Pinpoint the cell where the given text exists, returning its [X, Y] midpoint coordinate. 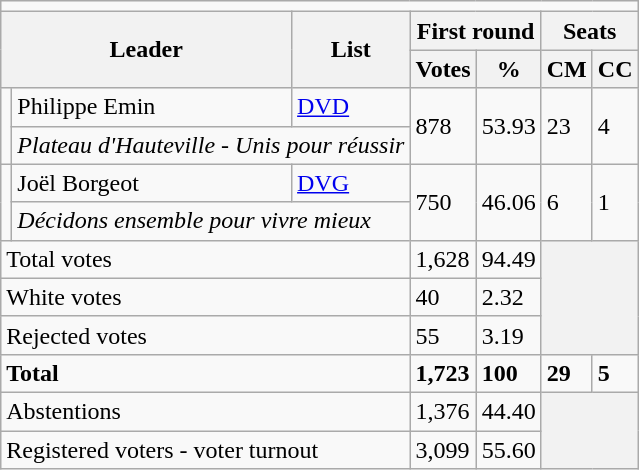
2.32 [508, 297]
List [351, 50]
Décidons ensemble pour vivre mieux [211, 221]
4 [615, 126]
3,099 [443, 449]
6 [566, 202]
1,628 [443, 259]
3.19 [508, 335]
First round [476, 31]
55.60 [508, 449]
40 [443, 297]
DVD [351, 107]
Total [206, 373]
CM [566, 69]
5 [615, 373]
44.40 [508, 411]
1,723 [443, 373]
White votes [206, 297]
Seats [590, 31]
Leader [146, 50]
1 [615, 202]
% [508, 69]
100 [508, 373]
29 [566, 373]
55 [443, 335]
Abstentions [206, 411]
Joël Borgeot [152, 183]
Plateau d'Hauteville - Unis pour réussir [211, 145]
Philippe Emin [152, 107]
Registered voters - voter turnout [206, 449]
Total votes [206, 259]
46.06 [508, 202]
53.93 [508, 126]
DVG [351, 183]
94.49 [508, 259]
Votes [443, 69]
23 [566, 126]
750 [443, 202]
Rejected votes [206, 335]
CC [615, 69]
878 [443, 126]
1,376 [443, 411]
